Search for the cell housing the specified text and yield its [X, Y] center coordinate. 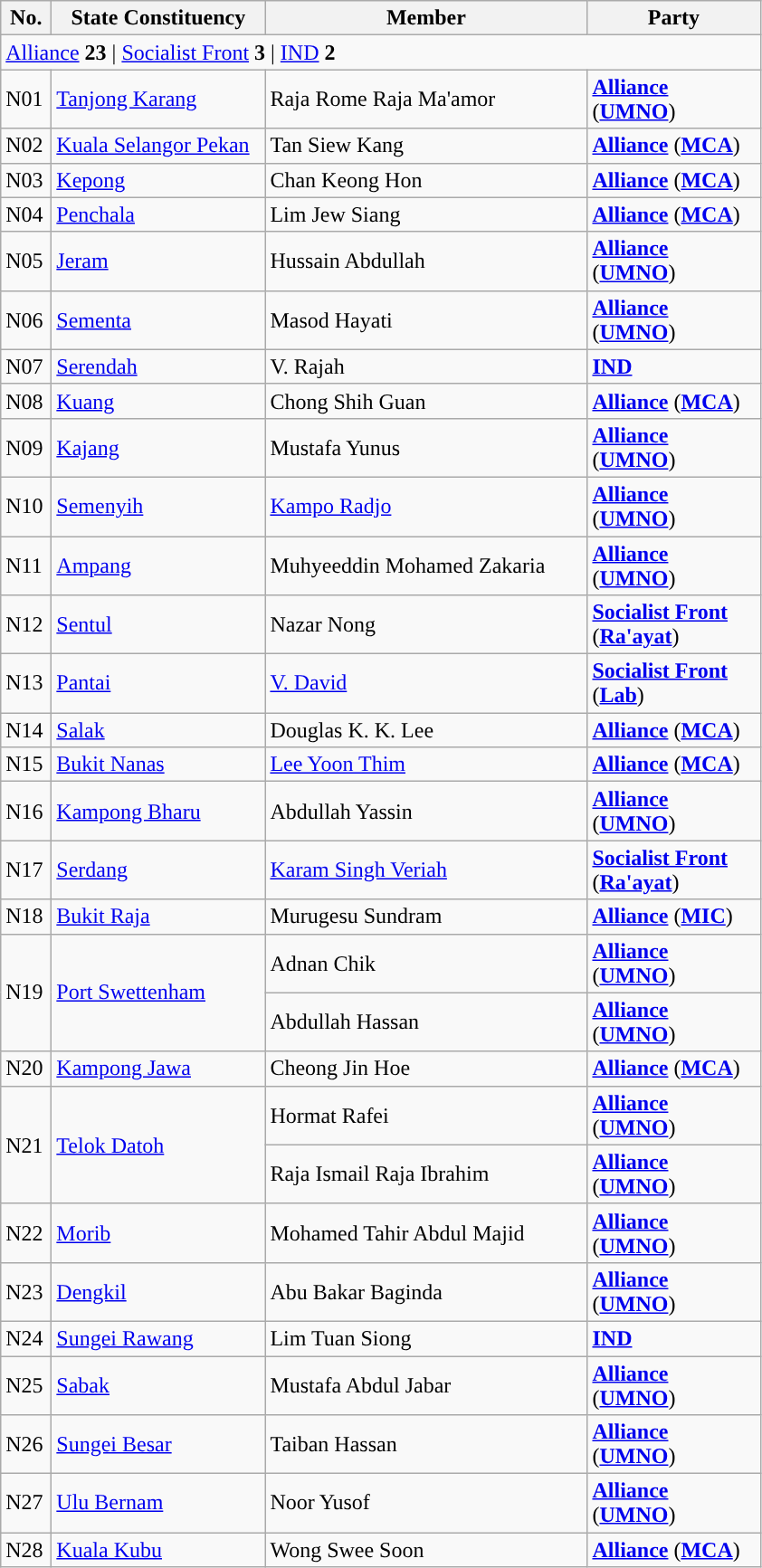
Tan Siew Kang [426, 146]
N15 [26, 765]
Hormat Rafei [426, 1115]
Bukit Nanas [158, 765]
Abdullah Yassin [426, 811]
Dengkil [158, 1292]
N18 [26, 917]
Ampang [158, 565]
Lim Jew Siang [426, 214]
Socialist Front (Lab) [673, 684]
Jeram [158, 261]
Serendah [158, 366]
Raja Rome Raja Ma'amor [426, 100]
Member [426, 18]
Nazar Nong [426, 624]
N21 [26, 1145]
N09 [26, 447]
Lee Yoon Thim [426, 765]
Kuala Kubu [158, 1550]
Semenyih [158, 507]
N08 [26, 401]
Sungei Besar [158, 1444]
N05 [26, 261]
Morib [158, 1232]
N20 [26, 1069]
N25 [26, 1384]
Kuala Selangor Pekan [158, 146]
V. Rajah [426, 366]
No. [26, 18]
Chong Shih Guan [426, 401]
Chan Keong Hon [426, 180]
Mustafa Yunus [426, 447]
Karam Singh Veriah [426, 870]
N01 [26, 100]
Abdullah Hassan [426, 1022]
N28 [26, 1550]
N24 [26, 1338]
Port Swettenham [158, 993]
N23 [26, 1292]
Kampo Radjo [426, 507]
N06 [26, 320]
Mohamed Tahir Abdul Majid [426, 1232]
Alliance 23 | Socialist Front 3 | IND 2 [380, 52]
Raja Ismail Raja Ibrahim [426, 1174]
Abu Bakar Baginda [426, 1292]
Cheong Jin Hoe [426, 1069]
N10 [26, 507]
Telok Datoh [158, 1145]
N04 [26, 214]
Kepong [158, 180]
Salak [158, 730]
N22 [26, 1232]
Sentul [158, 624]
N14 [26, 730]
Muhyeeddin Mohamed Zakaria [426, 565]
Kuang [158, 401]
N19 [26, 993]
N26 [26, 1444]
Sabak [158, 1384]
Party [673, 18]
Pantai [158, 684]
Adnan Chik [426, 963]
Penchala [158, 214]
Douglas K. K. Lee [426, 730]
Sungei Rawang [158, 1338]
Sementa [158, 320]
N16 [26, 811]
N17 [26, 870]
Bukit Raja [158, 917]
V. David [426, 684]
N13 [26, 684]
N12 [26, 624]
Tanjong Karang [158, 100]
Hussain Abdullah [426, 261]
Murugesu Sundram [426, 917]
Wong Swee Soon [426, 1550]
N27 [26, 1504]
N03 [26, 180]
N07 [26, 366]
N11 [26, 565]
Masod Hayati [426, 320]
Kampong Jawa [158, 1069]
Kajang [158, 447]
Mustafa Abdul Jabar [426, 1384]
State Constituency [158, 18]
Ulu Bernam [158, 1504]
Serdang [158, 870]
Taiban Hassan [426, 1444]
Kampong Bharu [158, 811]
Lim Tuan Siong [426, 1338]
Alliance (MIC) [673, 917]
N02 [26, 146]
Noor Yusof [426, 1504]
